Extract the (x, y) coordinate from the center of the cell holding the provided text.  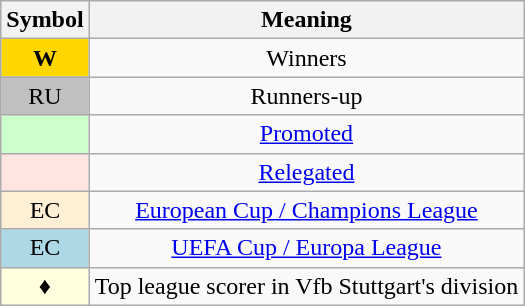
European Cup / Champions League (306, 210)
Runners-up (306, 96)
♦ (45, 286)
Meaning (306, 20)
W (45, 58)
Relegated (306, 172)
Symbol (45, 20)
UEFA Cup / Europa League (306, 248)
RU (45, 96)
Winners (306, 58)
Promoted (306, 134)
Top league scorer in Vfb Stuttgart's division (306, 286)
